Return [X, Y] of the center of cell containing provided text 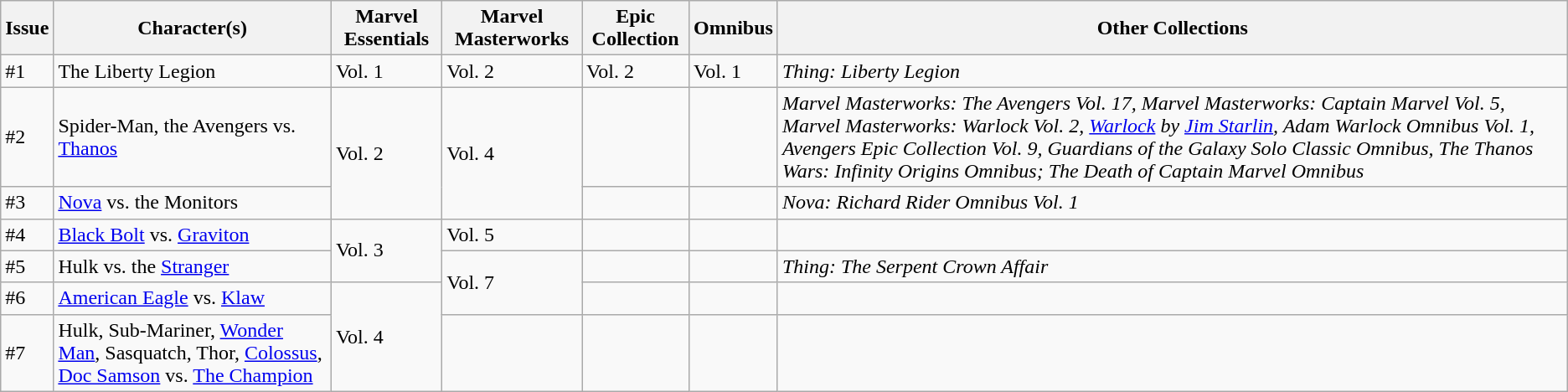
Marvel Essentials [386, 28]
Nova vs. the Monitors [193, 203]
Other Collections [1173, 28]
Issue [27, 28]
Hulk, Sub-Mariner, Wonder Man, Sasquatch, Thor, Colossus, Doc Samson vs. The Champion [193, 353]
Epic Collection [636, 28]
Omnibus [734, 28]
#4 [27, 235]
Thing: The Serpent Crown Affair [1173, 266]
American Eagle vs. Klaw [193, 298]
#7 [27, 353]
Character(s) [193, 28]
#3 [27, 203]
Vol. 7 [513, 282]
Marvel Masterworks [513, 28]
Vol. 3 [386, 250]
The Liberty Legion [193, 71]
Spider-Man, the Avengers vs. Thanos [193, 137]
Thing: Liberty Legion [1173, 71]
#6 [27, 298]
Hulk vs. the Stranger [193, 266]
Nova: Richard Rider Omnibus Vol. 1 [1173, 203]
#1 [27, 71]
Black Bolt vs. Graviton [193, 235]
#5 [27, 266]
Vol. 5 [513, 235]
#2 [27, 137]
